Provide the (x, y) coordinate of the cell's center where the given text is located.  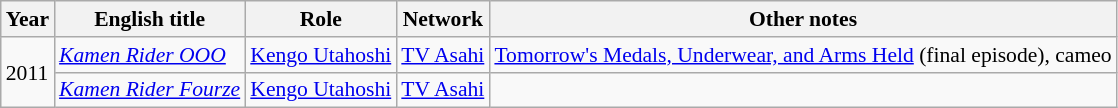
Kamen Rider Fourze (150, 90)
English title (150, 19)
Network (442, 19)
Kamen Rider OOO (150, 55)
Other notes (802, 19)
Tomorrow's Medals, Underwear, and Arms Held (final episode), cameo (802, 55)
2011 (28, 72)
Role (320, 19)
Year (28, 19)
